Return the (x, y) coordinate for the center point of the cell that contains the specified text.  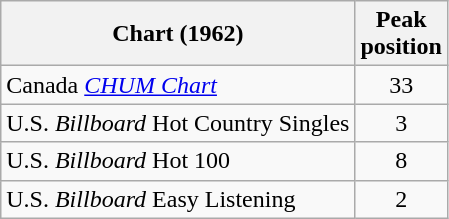
Chart (1962) (178, 34)
U.S. Billboard Hot 100 (178, 161)
8 (401, 161)
33 (401, 85)
2 (401, 199)
Canada CHUM Chart (178, 85)
U.S. Billboard Easy Listening (178, 199)
Peakposition (401, 34)
3 (401, 123)
U.S. Billboard Hot Country Singles (178, 123)
